From the cell containing the given text, extract its center point as [x, y] coordinate. 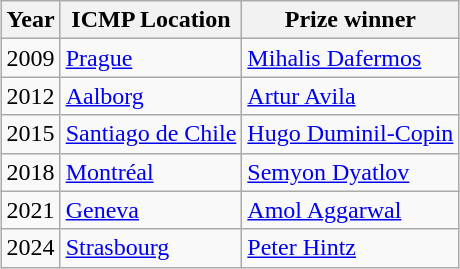
2015 [30, 134]
Santiago de Chile [151, 134]
2024 [30, 248]
Peter Hintz [350, 248]
Prize winner [350, 20]
2012 [30, 96]
Geneva [151, 210]
Semyon Dyatlov [350, 172]
2018 [30, 172]
Prague [151, 58]
Montréal [151, 172]
ICMP Location [151, 20]
Year [30, 20]
Mihalis Dafermos [350, 58]
Hugo Duminil-Copin [350, 134]
2009 [30, 58]
Strasbourg [151, 248]
Aalborg [151, 96]
Artur Avila [350, 96]
Amol Aggarwal [350, 210]
2021 [30, 210]
